Find where the given text appears and provide that cell's center as (x, y) coordinate. 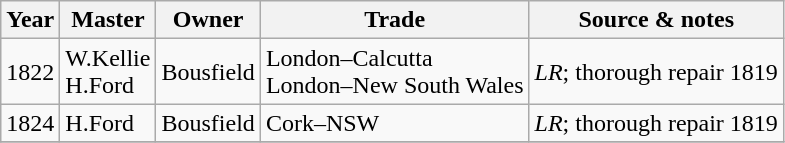
Trade (394, 20)
Year (30, 20)
Source & notes (656, 20)
London–CalcuttaLondon–New South Wales (394, 72)
1824 (30, 123)
Master (108, 20)
Owner (208, 20)
H.Ford (108, 123)
1822 (30, 72)
W.KellieH.Ford (108, 72)
Cork–NSW (394, 123)
